Return the (x, y) coordinate for the center point of the cell that contains the specified text.  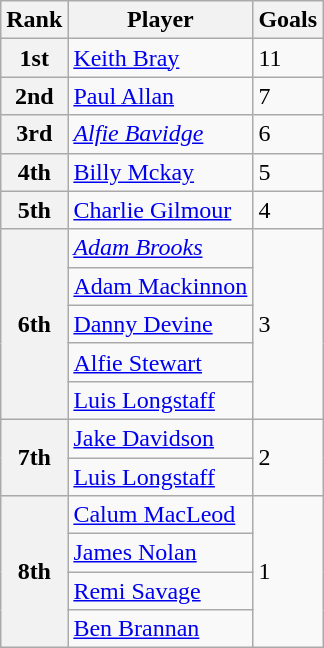
11 (288, 58)
Keith Bray (160, 58)
5th (34, 210)
Billy Mckay (160, 172)
1 (288, 572)
Charlie Gilmour (160, 210)
4 (288, 210)
Ben Brannan (160, 629)
3rd (34, 134)
2 (288, 457)
Adam Mackinnon (160, 286)
1st (34, 58)
Calum MacLeod (160, 515)
Remi Savage (160, 591)
Alfie Stewart (160, 362)
7 (288, 96)
Jake Davidson (160, 438)
6 (288, 134)
Paul Allan (160, 96)
5 (288, 172)
3 (288, 324)
8th (34, 572)
Player (160, 20)
Rank (34, 20)
4th (34, 172)
7th (34, 457)
Alfie Bavidge (160, 134)
Goals (288, 20)
Danny Devine (160, 324)
James Nolan (160, 553)
6th (34, 324)
2nd (34, 96)
Adam Brooks (160, 248)
